Detect which cell encompasses the target text, then output its [x, y] center coordinate. 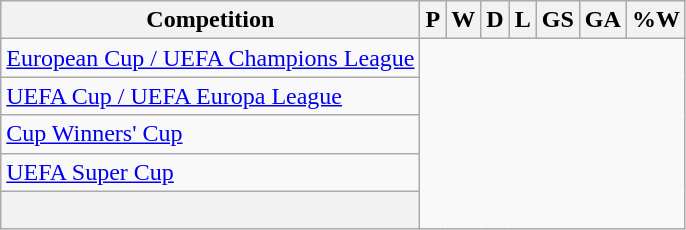
P [433, 20]
L [522, 20]
GS [558, 20]
Cup Winners' Cup [210, 134]
Competition [210, 20]
D [495, 20]
European Cup / UEFA Champions League [210, 58]
UEFA Cup / UEFA Europa League [210, 96]
UEFA Super Cup [210, 172]
%W [656, 20]
GA [602, 20]
W [464, 20]
